Return the (X, Y) coordinate for the center point of the cell that contains the specified text.  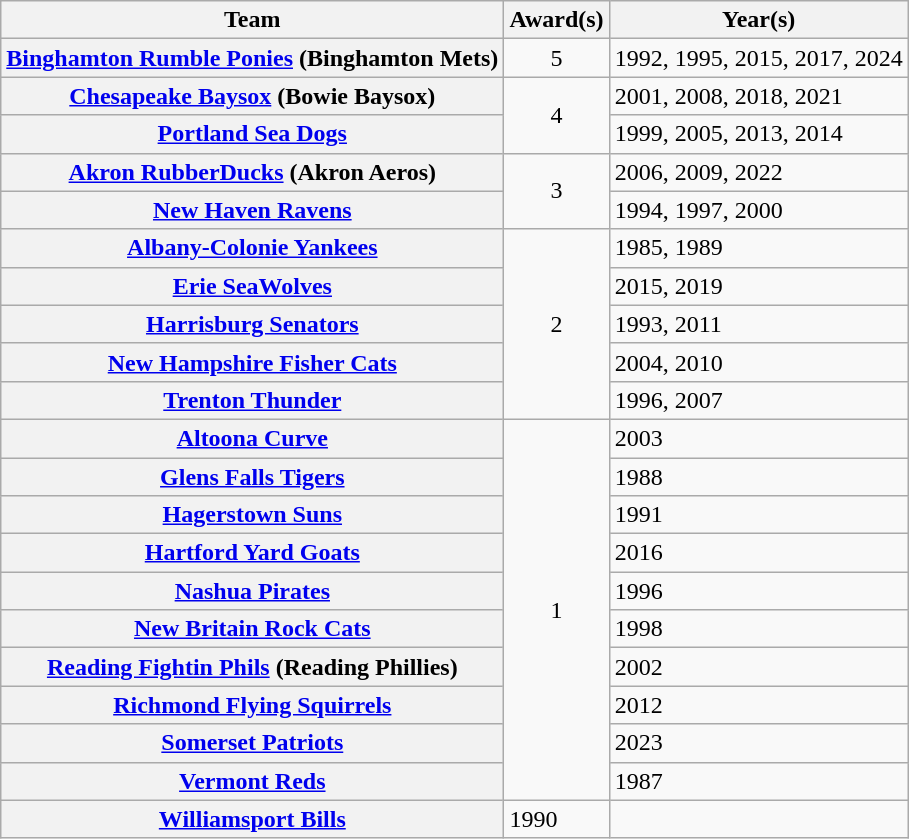
1987 (758, 781)
1988 (758, 477)
New Britain Rock Cats (252, 629)
5 (556, 58)
Nashua Pirates (252, 591)
Chesapeake Baysox (Bowie Baysox) (252, 96)
Team (252, 20)
2002 (758, 667)
Albany-Colonie Yankees (252, 248)
Harrisburg Senators (252, 324)
4 (556, 115)
Portland Sea Dogs (252, 134)
Hartford Yard Goats (252, 553)
Award(s) (556, 20)
Richmond Flying Squirrels (252, 705)
1993, 2011 (758, 324)
1996, 2007 (758, 400)
1990 (556, 819)
3 (556, 191)
Erie SeaWolves (252, 286)
2001, 2008, 2018, 2021 (758, 96)
Altoona Curve (252, 438)
1 (556, 610)
2003 (758, 438)
2004, 2010 (758, 362)
Hagerstown Suns (252, 515)
1992, 1995, 2015, 2017, 2024 (758, 58)
Akron RubberDucks (Akron Aeros) (252, 172)
2016 (758, 553)
2023 (758, 743)
Glens Falls Tigers (252, 477)
1996 (758, 591)
1991 (758, 515)
2012 (758, 705)
New Haven Ravens (252, 210)
2015, 2019 (758, 286)
New Hampshire Fisher Cats (252, 362)
Somerset Patriots (252, 743)
Trenton Thunder (252, 400)
1985, 1989 (758, 248)
Williamsport Bills (252, 819)
1994, 1997, 2000 (758, 210)
Reading Fightin Phils (Reading Phillies) (252, 667)
Year(s) (758, 20)
Binghamton Rumble Ponies (Binghamton Mets) (252, 58)
1998 (758, 629)
1999, 2005, 2013, 2014 (758, 134)
2 (556, 324)
Vermont Reds (252, 781)
2006, 2009, 2022 (758, 172)
